From the cell containing the given text, extract its center point as [x, y] coordinate. 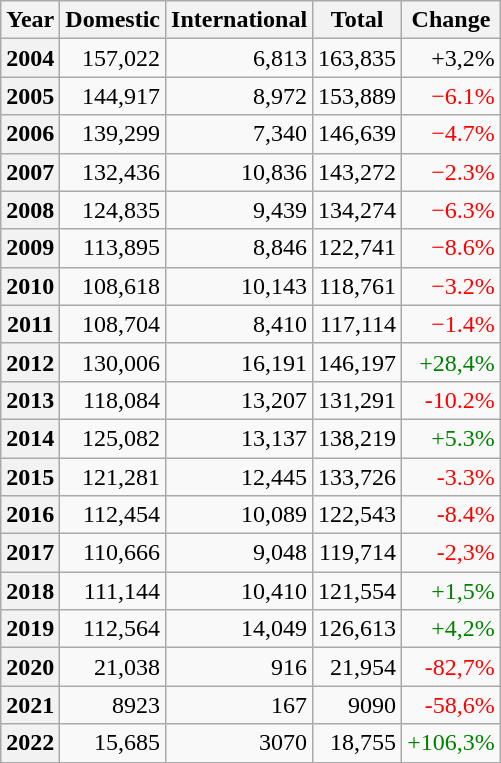
130,006 [113, 362]
+4,2% [452, 629]
118,084 [113, 400]
−2.3% [452, 172]
-3.3% [452, 477]
+3,2% [452, 58]
111,144 [113, 591]
3070 [240, 743]
131,291 [358, 400]
−6.3% [452, 210]
2010 [30, 286]
153,889 [358, 96]
14,049 [240, 629]
Change [452, 20]
119,714 [358, 553]
-82,7% [452, 667]
21,038 [113, 667]
2011 [30, 324]
126,613 [358, 629]
+28,4% [452, 362]
112,564 [113, 629]
-8.4% [452, 515]
16,191 [240, 362]
143,272 [358, 172]
8,972 [240, 96]
125,082 [113, 438]
International [240, 20]
163,835 [358, 58]
108,704 [113, 324]
2005 [30, 96]
134,274 [358, 210]
121,554 [358, 591]
132,436 [113, 172]
8,846 [240, 248]
2022 [30, 743]
144,917 [113, 96]
2016 [30, 515]
2008 [30, 210]
121,281 [113, 477]
112,454 [113, 515]
9,048 [240, 553]
138,219 [358, 438]
2018 [30, 591]
18,755 [358, 743]
13,137 [240, 438]
10,089 [240, 515]
146,197 [358, 362]
−6.1% [452, 96]
2020 [30, 667]
2006 [30, 134]
916 [240, 667]
10,143 [240, 286]
-2,3% [452, 553]
+1,5% [452, 591]
113,895 [113, 248]
7,340 [240, 134]
15,685 [113, 743]
2009 [30, 248]
13,207 [240, 400]
157,022 [113, 58]
139,299 [113, 134]
−8.6% [452, 248]
-10.2% [452, 400]
-58,6% [452, 705]
−4.7% [452, 134]
10,410 [240, 591]
108,618 [113, 286]
122,741 [358, 248]
6,813 [240, 58]
10,836 [240, 172]
2012 [30, 362]
+5.3% [452, 438]
2004 [30, 58]
122,543 [358, 515]
118,761 [358, 286]
2015 [30, 477]
2021 [30, 705]
2007 [30, 172]
2013 [30, 400]
2014 [30, 438]
8923 [113, 705]
Year [30, 20]
−1.4% [452, 324]
2019 [30, 629]
12,445 [240, 477]
110,666 [113, 553]
167 [240, 705]
21,954 [358, 667]
124,835 [113, 210]
117,114 [358, 324]
Domestic [113, 20]
−3.2% [452, 286]
133,726 [358, 477]
8,410 [240, 324]
+106,3% [452, 743]
9,439 [240, 210]
2017 [30, 553]
Total [358, 20]
9090 [358, 705]
146,639 [358, 134]
